Return (x, y) of the center of cell containing provided text 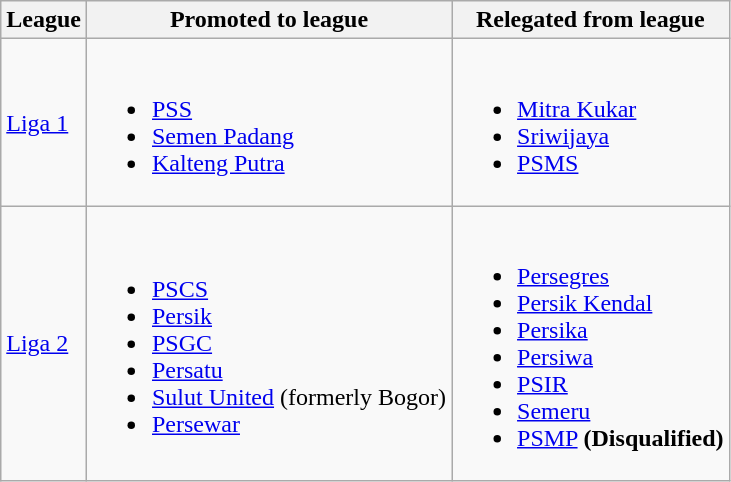
Liga 1 (44, 122)
Mitra KukarSriwijayaPSMS (591, 122)
Liga 2 (44, 344)
PSSSemen PadangKalteng Putra (268, 122)
League (44, 20)
PersegresPersik KendalPersikaPersiwaPSIRSemeruPSMP (Disqualified) (591, 344)
Relegated from league (591, 20)
Promoted to league (268, 20)
PSCSPersikPSGCPersatuSulut United (formerly Bogor)Persewar (268, 344)
